Return (x, y) of the center of cell containing provided text 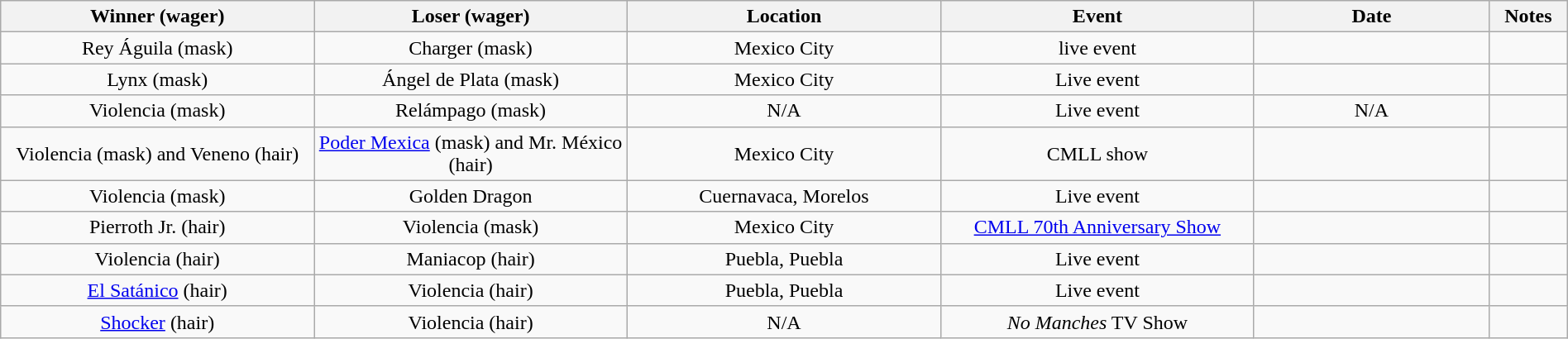
Charger (mask) (471, 48)
live event (1097, 48)
Rey Águila (mask) (157, 48)
Maniacop (hair) (471, 259)
Date (1371, 17)
El Satánico (hair) (157, 290)
Loser (wager) (471, 17)
Ángel de Plata (mask) (471, 79)
Cuernavaca, Morelos (784, 196)
CMLL 70th Anniversary Show (1097, 227)
Event (1097, 17)
Lynx (mask) (157, 79)
Location (784, 17)
Relámpago (mask) (471, 111)
Shocker (hair) (157, 322)
CMLL show (1097, 154)
Golden Dragon (471, 196)
Poder Mexica (mask) and Mr. México (hair) (471, 154)
Notes (1528, 17)
No Manches TV Show (1097, 322)
Violencia (mask) and Veneno (hair) (157, 154)
Pierroth Jr. (hair) (157, 227)
Winner (wager) (157, 17)
